Scan for the cell matching the given text and deliver its (x, y) coordinate at center. 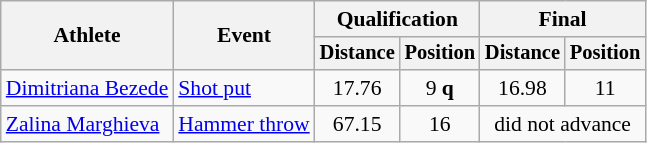
11 (605, 88)
16.98 (522, 88)
Dimitriana Bezede (88, 88)
Shot put (244, 88)
Zalina Marghieva (88, 124)
9 q (440, 88)
16 (440, 124)
17.76 (358, 88)
Athlete (88, 36)
Qualification (398, 19)
Hammer throw (244, 124)
Final (562, 19)
did not advance (562, 124)
Event (244, 36)
67.15 (358, 124)
